Find where the given text appears and provide that cell's center as [x, y] coordinate. 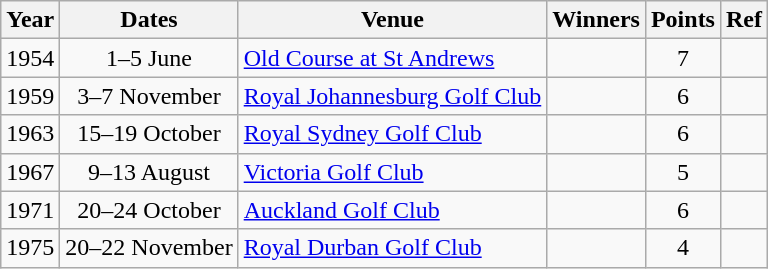
Winners [596, 20]
1959 [30, 96]
3–7 November [149, 96]
5 [682, 172]
7 [682, 58]
1–5 June [149, 58]
Ref [744, 20]
Venue [392, 20]
Victoria Golf Club [392, 172]
Royal Durban Golf Club [392, 248]
4 [682, 248]
Auckland Golf Club [392, 210]
20–24 October [149, 210]
1963 [30, 134]
1975 [30, 248]
Royal Johannesburg Golf Club [392, 96]
Old Course at St Andrews [392, 58]
Dates [149, 20]
1971 [30, 210]
20–22 November [149, 248]
Year [30, 20]
Points [682, 20]
9–13 August [149, 172]
15–19 October [149, 134]
1954 [30, 58]
1967 [30, 172]
Royal Sydney Golf Club [392, 134]
